Extract the [X, Y] coordinate from the center of the cell holding the provided text.  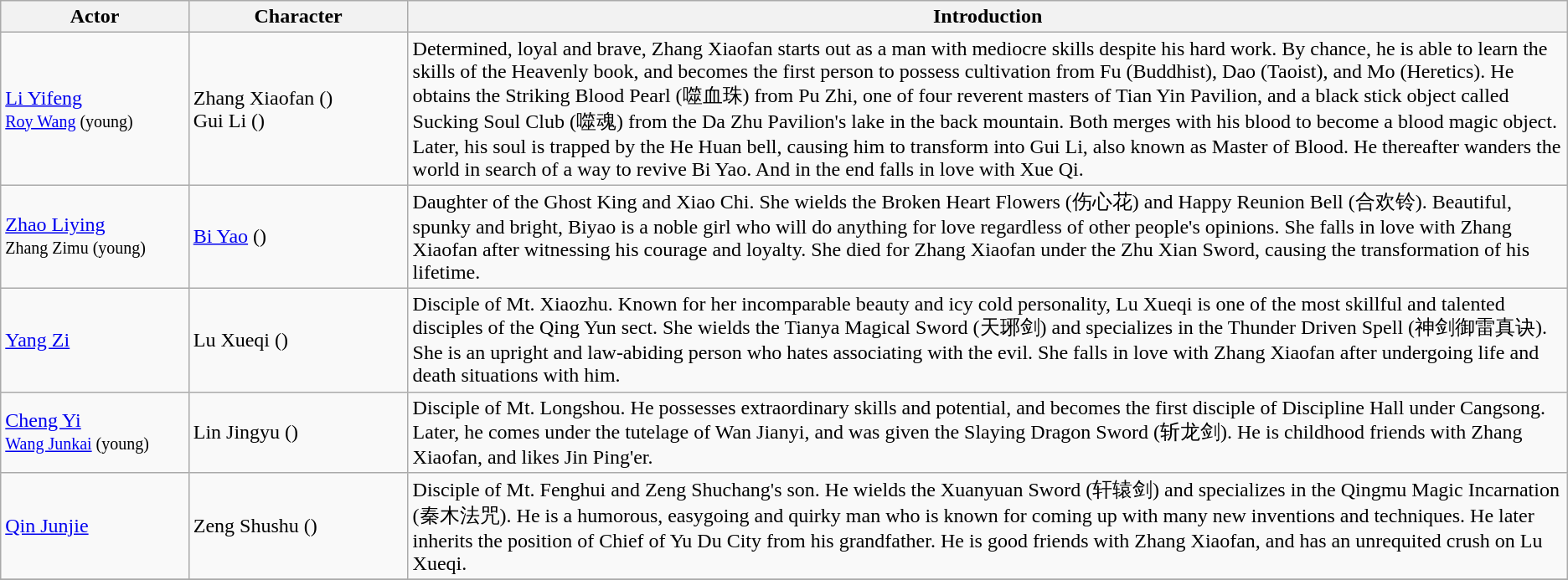
Character [298, 17]
Zhang Xiaofan () Gui Li () [298, 109]
Actor [95, 17]
Cheng Yi Wang Junkai (young) [95, 432]
Yang Zi [95, 340]
Zhao Liying Zhang Zimu (young) [95, 237]
Li Yifeng Roy Wang (young) [95, 109]
Introduction [988, 17]
Zeng Shushu () [298, 526]
Qin Junjie [95, 526]
Lin Jingyu () [298, 432]
Lu Xueqi () [298, 340]
Bi Yao () [298, 237]
